Determine the [x, y] coordinate at the center of the cell enclosing the given text.  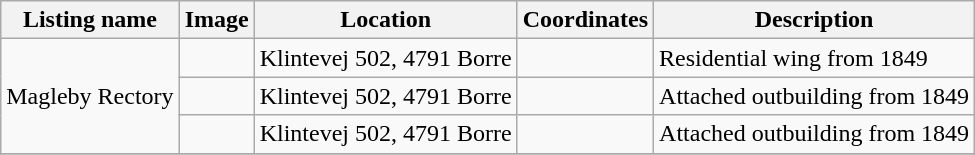
Location [386, 20]
Magleby Rectory [90, 96]
Description [814, 20]
Residential wing from 1849 [814, 58]
Listing name [90, 20]
Coordinates [585, 20]
Image [216, 20]
